Detect which cell encompasses the target text, then output its (X, Y) center coordinate. 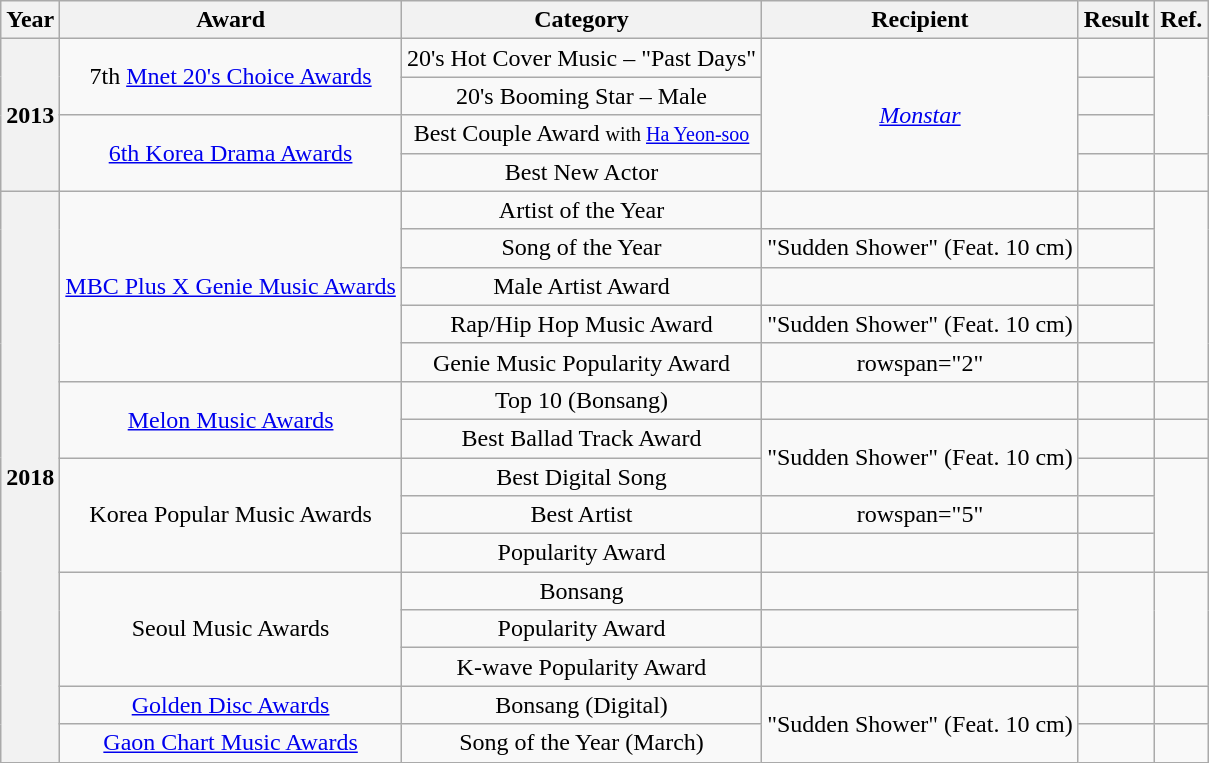
Year (30, 20)
Rap/Hip Hop Music Award (581, 324)
Melon Music Awards (231, 419)
rowspan="2" (920, 362)
Song of the Year (581, 248)
rowspan="5" (920, 515)
Artist of the Year (581, 210)
20's Hot Cover Music – "Past Days" (581, 58)
20's Booming Star – Male (581, 96)
Song of the Year (March) (581, 743)
2018 (30, 476)
2013 (30, 115)
7th Mnet 20's Choice Awards (231, 77)
Seoul Music Awards (231, 629)
Bonsang (Digital) (581, 705)
Best Artist (581, 515)
Genie Music Popularity Award (581, 362)
Bonsang (581, 591)
Result (1116, 20)
6th Korea Drama Awards (231, 153)
Category (581, 20)
Award (231, 20)
Monstar (920, 115)
Best Digital Song (581, 477)
Male Artist Award (581, 286)
MBC Plus X Genie Music Awards (231, 286)
Best Ballad Track Award (581, 438)
Korea Popular Music Awards (231, 515)
Recipient (920, 20)
Ref. (1182, 20)
Best New Actor (581, 172)
K-wave Popularity Award (581, 667)
Gaon Chart Music Awards (231, 743)
Golden Disc Awards (231, 705)
Top 10 (Bonsang) (581, 400)
Best Couple Award with Ha Yeon-soo (581, 134)
